Extract the (x, y) coordinate from the center of the cell holding the provided text.  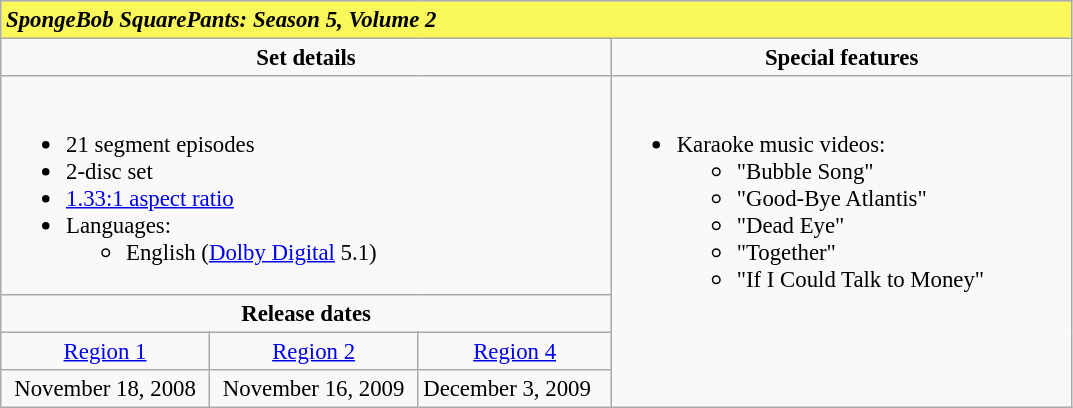
November 18, 2008 (106, 388)
Karaoke music videos:"Bubble Song""Good-Bye Atlantis""Dead Eye""Together""If I Could Talk to Money" (842, 242)
SpongeBob SquarePants: Season 5, Volume 2 (536, 20)
21 segment episodes2-disc set1.33:1 aspect ratioLanguages:English (Dolby Digital 5.1) (306, 185)
Release dates (306, 313)
Region 4 (514, 351)
Special features (842, 58)
Set details (306, 58)
Region 1 (106, 351)
November 16, 2009 (314, 388)
December 3, 2009 (514, 388)
Region 2 (314, 351)
